Output the [x, y] coordinate of the center of the cell containing the given text.  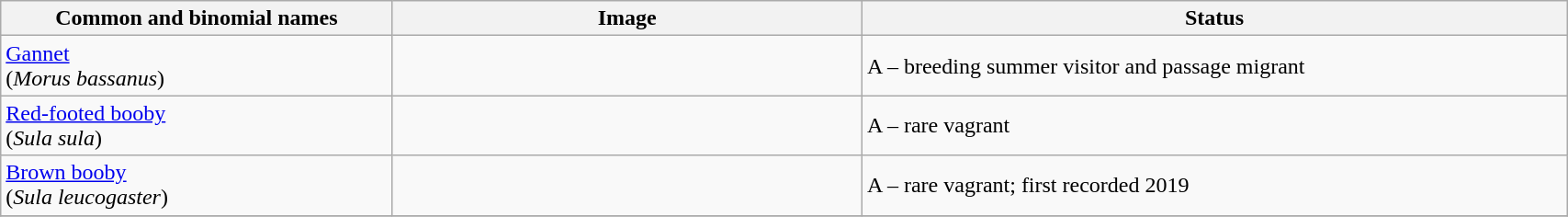
A – breeding summer visitor and passage migrant [1214, 66]
Brown booby(Sula leucogaster) [197, 186]
A – rare vagrant; first recorded 2019 [1214, 186]
Image [626, 18]
Status [1214, 18]
Common and binomial names [197, 18]
Red-footed booby(Sula sula) [197, 125]
A – rare vagrant [1214, 125]
Gannet(Morus bassanus) [197, 66]
